Identify which cell holds the provided text, then report its [X, Y] central coordinate. 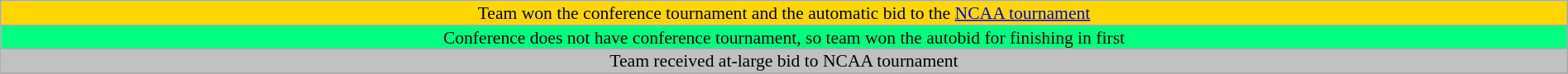
Conference does not have conference tournament, so team won the autobid for finishing in first [784, 38]
Team received at-large bid to NCAA tournament [784, 62]
Team won the conference tournament and the automatic bid to the NCAA tournament [784, 13]
